Extract the [x, y] coordinate from the center of the cell holding the provided text.  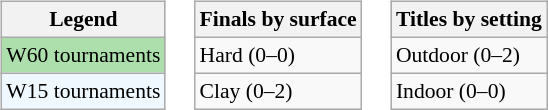
Clay (0–2) [278, 91]
Finals by surface [278, 20]
Titles by setting [469, 20]
W15 tournaments [83, 91]
Indoor (0–0) [469, 91]
Outdoor (0–2) [469, 55]
W60 tournaments [83, 55]
Hard (0–0) [278, 55]
Legend [83, 20]
